Capture the cell that displays the provided text and extract its (x, y) central coordinate. 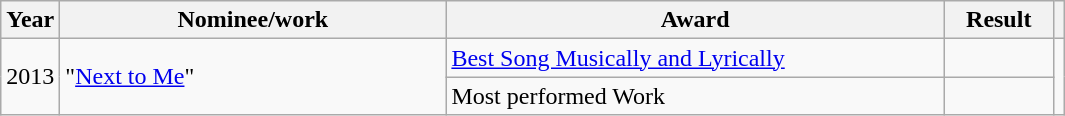
Most performed Work (696, 96)
Result (998, 20)
Best Song Musically and Lyrically (696, 58)
"Next to Me" (253, 77)
Award (696, 20)
Nominee/work (253, 20)
Year (30, 20)
2013 (30, 77)
